Find where the given text appears and provide that cell's center as [x, y] coordinate. 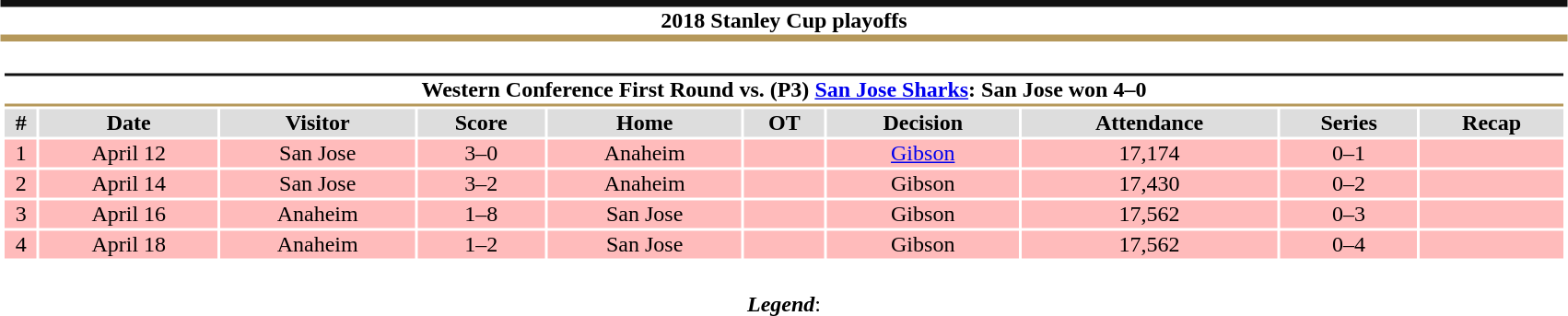
2018 Stanley Cup playoffs [784, 20]
0–2 [1349, 183]
17,174 [1149, 154]
Series [1349, 123]
Western Conference First Round vs. (P3) San Jose Sharks: San Jose won 4–0 [783, 90]
3–2 [481, 183]
Attendance [1149, 123]
1 [20, 154]
Score [481, 123]
Date [129, 123]
3 [20, 215]
0–4 [1349, 244]
April 18 [129, 244]
1–8 [481, 215]
# [20, 123]
17,430 [1149, 183]
1–2 [481, 244]
Decision [923, 123]
April 14 [129, 183]
3–0 [481, 154]
Recap [1491, 123]
OT [785, 123]
April 12 [129, 154]
4 [20, 244]
Visitor [317, 123]
2 [20, 183]
0–1 [1349, 154]
Home [644, 123]
0–3 [1349, 215]
April 16 [129, 215]
